Determine the [X, Y] coordinate at the center of the cell enclosing the given text.  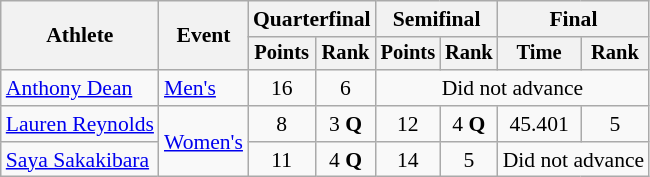
Men's [204, 88]
Quarterfinal [312, 19]
Event [204, 36]
12 [408, 124]
5 [616, 124]
Semifinal [437, 19]
Lauren Reynolds [80, 124]
Time [540, 54]
Women's [204, 142]
Athlete [80, 36]
45.401 [540, 124]
6 [345, 88]
8 [282, 124]
4 Q [469, 124]
Anthony Dean [80, 88]
3 Q [345, 124]
16 [282, 88]
Final [574, 19]
Did not advance [513, 88]
